Search for the cell housing the specified text and yield its (X, Y) center coordinate. 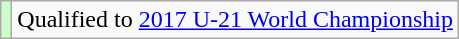
Qualified to 2017 U-21 World Championship (236, 20)
